Find where the given text appears and provide that cell's center as (x, y) coordinate. 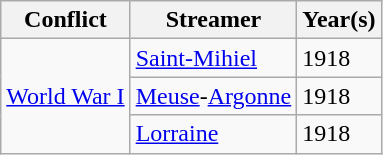
Year(s) (339, 20)
Lorraine (214, 134)
Meuse-Argonne (214, 96)
World War I (66, 96)
Conflict (66, 20)
Saint-Mihiel (214, 58)
Streamer (214, 20)
